Extract the [x, y] coordinate from the center of the cell holding the provided text.  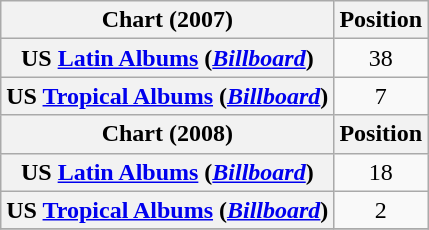
2 [381, 210]
Chart (2007) [168, 20]
38 [381, 58]
Chart (2008) [168, 134]
7 [381, 96]
18 [381, 172]
